Provide the (X, Y) coordinate of the cell's center where the given text is located.  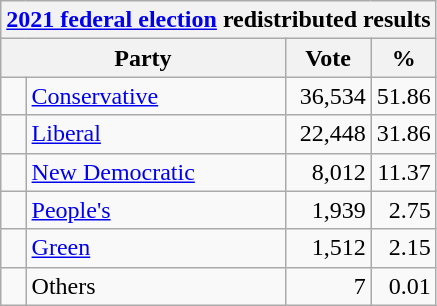
1,939 (328, 210)
36,534 (328, 96)
2.75 (404, 210)
Conservative (156, 96)
Green (156, 248)
22,448 (328, 134)
0.01 (404, 286)
2021 federal election redistributed results (218, 20)
Party (143, 58)
Vote (328, 58)
31.86 (404, 134)
Others (156, 286)
New Democratic (156, 172)
Liberal (156, 134)
51.86 (404, 96)
1,512 (328, 248)
2.15 (404, 248)
7 (328, 286)
People's (156, 210)
8,012 (328, 172)
11.37 (404, 172)
% (404, 58)
